Locate the cell with the specified text and output its (x, y) center coordinate. 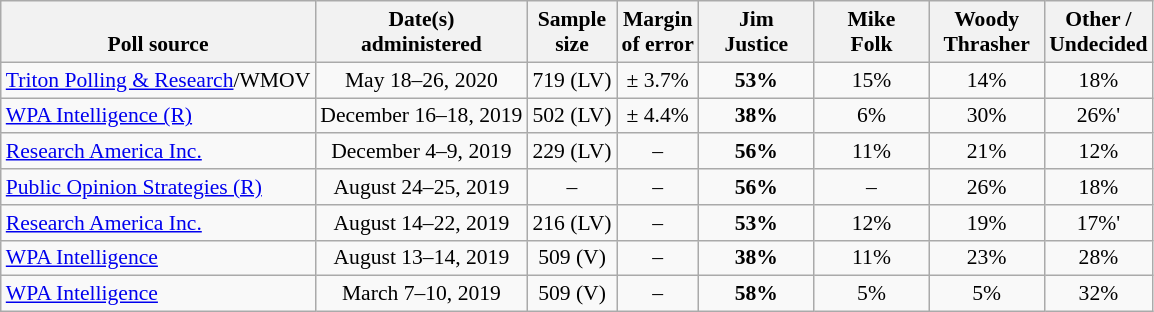
502 (LV) (572, 116)
December 4–9, 2019 (421, 152)
May 18–26, 2020 (421, 80)
216 (LV) (572, 223)
Public Opinion Strategies (R) (158, 187)
26% (986, 187)
August 13–14, 2019 (421, 258)
± 4.4% (658, 116)
229 (LV) (572, 152)
Samplesize (572, 32)
15% (872, 80)
28% (1098, 258)
30% (986, 116)
19% (986, 223)
32% (1098, 294)
14% (986, 80)
August 14–22, 2019 (421, 223)
Other /Undecided (1098, 32)
23% (986, 258)
JimJustice (756, 32)
26%' (1098, 116)
Poll source (158, 32)
719 (LV) (572, 80)
August 24–25, 2019 (421, 187)
December 16–18, 2019 (421, 116)
MikeFolk (872, 32)
March 7–10, 2019 (421, 294)
Marginof error (658, 32)
± 3.7% (658, 80)
WoodyThrasher (986, 32)
WPA Intelligence (R) (158, 116)
Date(s)administered (421, 32)
58% (756, 294)
Triton Polling & Research/WMOV (158, 80)
17%' (1098, 223)
6% (872, 116)
21% (986, 152)
